For the text-containing cell, return its midpoint in (X, Y) coordinate format. 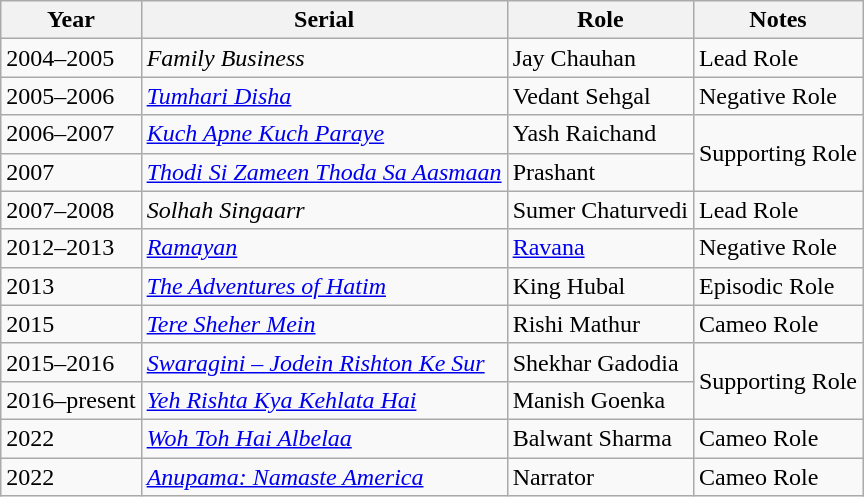
2015–2016 (71, 362)
2013 (71, 286)
The Adventures of Hatim (324, 286)
Shekhar Gadodia (600, 362)
2005–2006 (71, 96)
King Hubal (600, 286)
Sumer Chaturvedi (600, 210)
Ramayan (324, 248)
Rishi Mathur (600, 324)
2007–2008 (71, 210)
Yeh Rishta Kya Kehlata Hai (324, 400)
Tumhari Disha (324, 96)
Kuch Apne Kuch Paraye (324, 134)
Episodic Role (778, 286)
Thodi Si Zameen Thoda Sa Aasmaan (324, 172)
Balwant Sharma (600, 438)
Narrator (600, 477)
Woh Toh Hai Albelaa (324, 438)
Notes (778, 20)
Prashant (600, 172)
Solhah Singaarr (324, 210)
Tere Sheher Mein (324, 324)
Family Business (324, 58)
Manish Goenka (600, 400)
Yash Raichand (600, 134)
2016–present (71, 400)
2007 (71, 172)
2004–2005 (71, 58)
2012–2013 (71, 248)
Jay Chauhan (600, 58)
2015 (71, 324)
2006–2007 (71, 134)
Year (71, 20)
Anupama: Namaste America (324, 477)
Swaragini – Jodein Rishton Ke Sur (324, 362)
Role (600, 20)
Vedant Sehgal (600, 96)
Ravana (600, 248)
Serial (324, 20)
